Return the (X, Y) coordinate for the center point of the cell that contains the specified text.  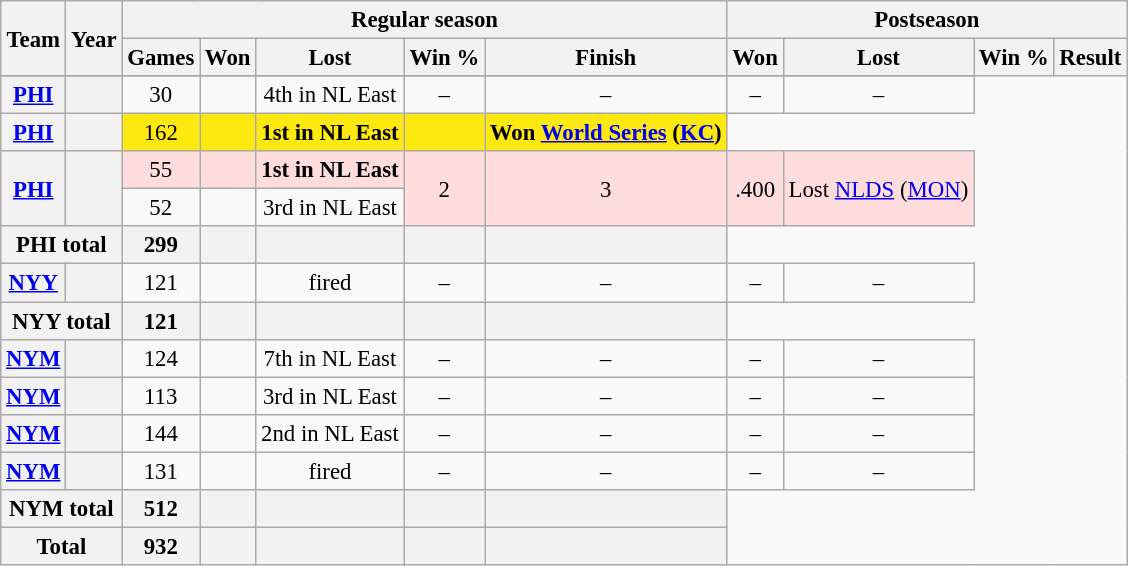
2nd in NL East (330, 433)
PHI total (62, 245)
162 (161, 133)
3 (606, 188)
Team (34, 38)
NYY total (62, 321)
7th in NL East (330, 358)
131 (161, 471)
NYY (34, 283)
512 (161, 509)
4th in NL East (330, 95)
113 (161, 396)
2 (444, 188)
30 (161, 95)
Year (94, 38)
52 (161, 208)
Games (161, 58)
932 (161, 546)
55 (161, 170)
Postseason (927, 20)
Result (1090, 58)
Won World Series (KC) (606, 133)
124 (161, 358)
.400 (755, 188)
Lost NLDS (MON) (878, 188)
NYM total (62, 509)
299 (161, 245)
Finish (606, 58)
Total (62, 546)
144 (161, 433)
Regular season (424, 20)
